Find where the given text appears and provide that cell's center as [X, Y] coordinate. 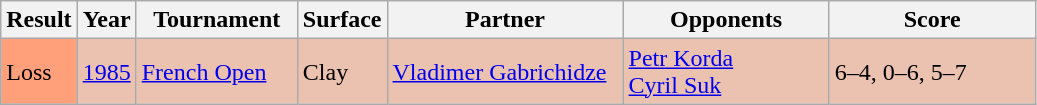
Vladimer Gabrichidze [505, 72]
Petr Korda Cyril Suk [726, 72]
French Open [216, 72]
6–4, 0–6, 5–7 [932, 72]
1985 [106, 72]
Opponents [726, 20]
Loss [39, 72]
Tournament [216, 20]
Clay [342, 72]
Partner [505, 20]
Score [932, 20]
Year [106, 20]
Result [39, 20]
Surface [342, 20]
